Extract the (X, Y) coordinate from the center of the cell holding the provided text.  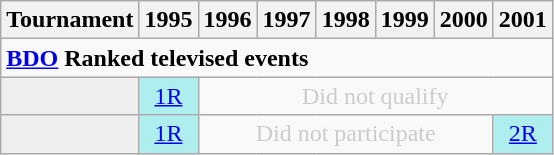
1998 (346, 20)
Did not qualify (375, 96)
1997 (286, 20)
1996 (228, 20)
2000 (464, 20)
BDO Ranked televised events (277, 58)
1999 (404, 20)
Tournament (70, 20)
2R (522, 134)
2001 (522, 20)
Did not participate (346, 134)
1995 (168, 20)
